Locate the cell with the specified text and output its (x, y) center coordinate. 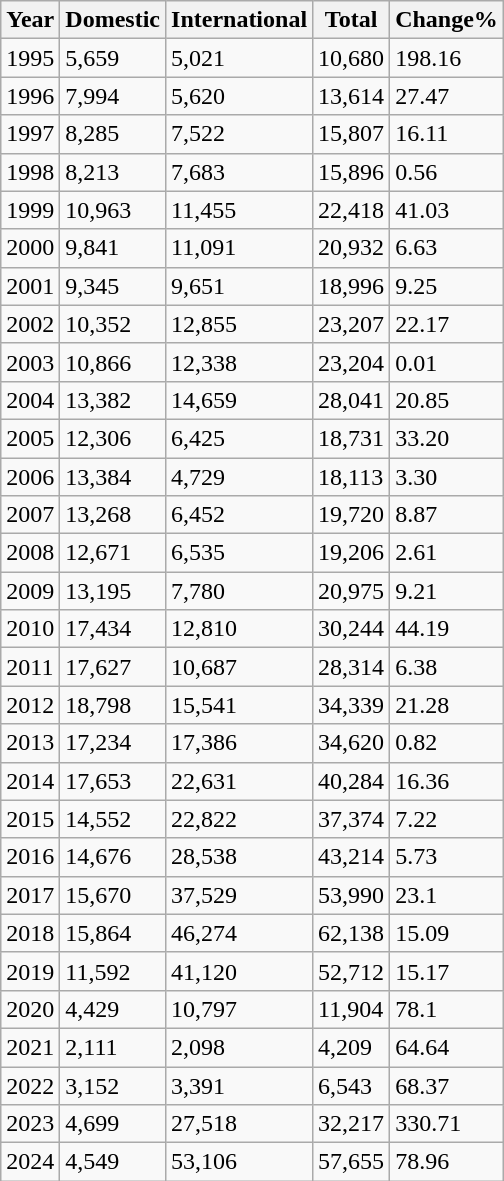
1997 (30, 134)
17,386 (240, 743)
2009 (30, 591)
2.61 (447, 553)
33.20 (447, 438)
5.73 (447, 857)
28,041 (352, 400)
17,234 (113, 743)
22,418 (352, 210)
19,720 (352, 515)
2008 (30, 553)
1996 (30, 96)
12,671 (113, 553)
3,152 (113, 1085)
15.17 (447, 971)
2001 (30, 286)
16.11 (447, 134)
12,338 (240, 362)
4,699 (113, 1124)
30,244 (352, 629)
6,452 (240, 515)
12,810 (240, 629)
Change% (447, 20)
78.96 (447, 1162)
23,204 (352, 362)
23.1 (447, 895)
57,655 (352, 1162)
15,670 (113, 895)
18,731 (352, 438)
6.63 (447, 248)
1999 (30, 210)
10,352 (113, 324)
5,620 (240, 96)
11,455 (240, 210)
Total (352, 20)
5,021 (240, 58)
17,434 (113, 629)
10,797 (240, 1009)
53,106 (240, 1162)
2022 (30, 1085)
2012 (30, 705)
4,729 (240, 477)
13,384 (113, 477)
0.01 (447, 362)
13,382 (113, 400)
8.87 (447, 515)
1998 (30, 172)
5,659 (113, 58)
10,687 (240, 667)
Year (30, 20)
9,651 (240, 286)
9.21 (447, 591)
21.28 (447, 705)
34,339 (352, 705)
13,195 (113, 591)
78.1 (447, 1009)
43,214 (352, 857)
10,866 (113, 362)
3,391 (240, 1085)
9,345 (113, 286)
10,680 (352, 58)
2018 (30, 933)
2020 (30, 1009)
28,538 (240, 857)
22.17 (447, 324)
17,627 (113, 667)
40,284 (352, 781)
11,091 (240, 248)
7,994 (113, 96)
1995 (30, 58)
53,990 (352, 895)
20.85 (447, 400)
2004 (30, 400)
International (240, 20)
34,620 (352, 743)
2,098 (240, 1047)
20,975 (352, 591)
16.36 (447, 781)
2024 (30, 1162)
14,659 (240, 400)
68.37 (447, 1085)
62,138 (352, 933)
2010 (30, 629)
11,592 (113, 971)
198.16 (447, 58)
17,653 (113, 781)
44.19 (447, 629)
2019 (30, 971)
52,712 (352, 971)
18,798 (113, 705)
15,864 (113, 933)
2023 (30, 1124)
2013 (30, 743)
32,217 (352, 1124)
0.56 (447, 172)
27,518 (240, 1124)
7,522 (240, 134)
22,631 (240, 781)
6,543 (352, 1085)
10,963 (113, 210)
15,807 (352, 134)
13,268 (113, 515)
7,683 (240, 172)
41,120 (240, 971)
8,213 (113, 172)
12,306 (113, 438)
28,314 (352, 667)
41.03 (447, 210)
2017 (30, 895)
6,425 (240, 438)
0.82 (447, 743)
37,374 (352, 819)
3.30 (447, 477)
15,541 (240, 705)
11,904 (352, 1009)
14,676 (113, 857)
Domestic (113, 20)
2014 (30, 781)
2000 (30, 248)
2,111 (113, 1047)
2021 (30, 1047)
2005 (30, 438)
9.25 (447, 286)
37,529 (240, 895)
20,932 (352, 248)
2015 (30, 819)
13,614 (352, 96)
6.38 (447, 667)
22,822 (240, 819)
2006 (30, 477)
12,855 (240, 324)
2003 (30, 362)
2002 (30, 324)
6,535 (240, 553)
15.09 (447, 933)
4,209 (352, 1047)
23,207 (352, 324)
27.47 (447, 96)
4,429 (113, 1009)
9,841 (113, 248)
2007 (30, 515)
46,274 (240, 933)
2011 (30, 667)
15,896 (352, 172)
2016 (30, 857)
8,285 (113, 134)
19,206 (352, 553)
18,113 (352, 477)
64.64 (447, 1047)
7,780 (240, 591)
14,552 (113, 819)
330.71 (447, 1124)
4,549 (113, 1162)
18,996 (352, 286)
7.22 (447, 819)
